Scan for the cell matching the given text and deliver its [X, Y] coordinate at center. 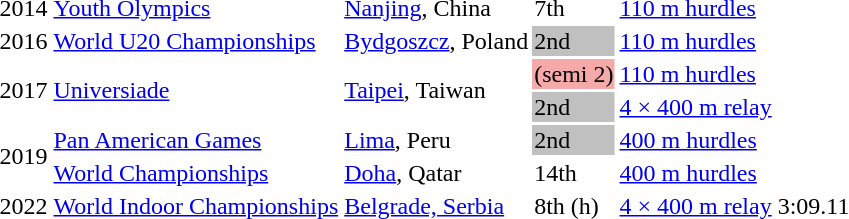
Doha, Qatar [436, 173]
14th [574, 173]
Pan American Games [196, 140]
World Championships [196, 173]
World U20 Championships [196, 41]
4 × 400 m relay [696, 107]
Lima, Peru [436, 140]
Universiade [196, 90]
(semi 2) [574, 74]
Bydgoszcz, Poland [436, 41]
Taipei, Taiwan [436, 90]
